Detect which cell encompasses the target text, then output its (x, y) center coordinate. 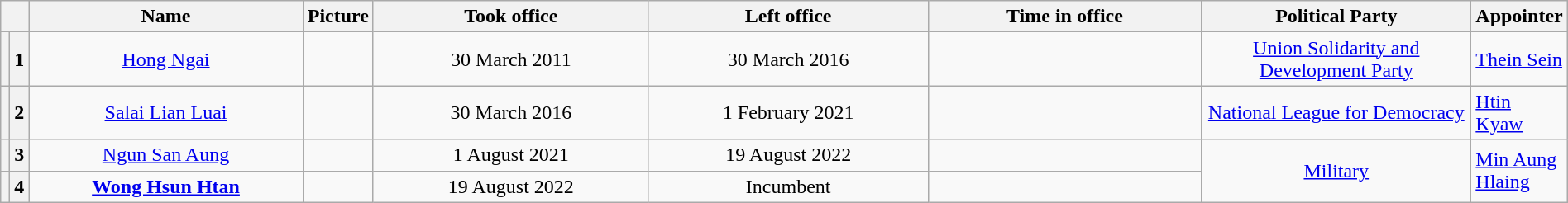
Time in office (1065, 17)
Left office (788, 17)
30 March 2011 (511, 59)
Hong Ngai (165, 59)
Wong Hsun Htan (165, 186)
2 (20, 112)
Military (1336, 171)
Incumbent (788, 186)
1 August 2021 (511, 155)
Political Party (1336, 17)
4 (20, 186)
1 (20, 59)
Picture (337, 17)
Union Solidarity and Development Party (1336, 59)
Min Aung Hlaing (1519, 171)
Salai Lian Luai (165, 112)
Thein Sein (1519, 59)
Name (165, 17)
1 February 2021 (788, 112)
National League for Democracy (1336, 112)
Took office (511, 17)
Appointer (1519, 17)
Htin Kyaw (1519, 112)
3 (20, 155)
Ngun San Aung (165, 155)
